From the cell containing the given text, extract its center point as (X, Y) coordinate. 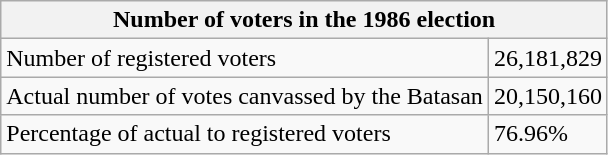
Percentage of actual to registered voters (245, 134)
Number of voters in the 1986 election (304, 20)
26,181,829 (548, 58)
76.96% (548, 134)
Actual number of votes canvassed by the Batasan (245, 96)
20,150,160 (548, 96)
Number of registered voters (245, 58)
